Pinpoint the cell where the given text exists, returning its (X, Y) midpoint coordinate. 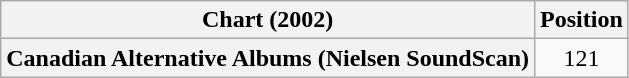
Chart (2002) (268, 20)
121 (582, 58)
Position (582, 20)
Canadian Alternative Albums (Nielsen SoundScan) (268, 58)
